Identify which cell holds the provided text, then report its [X, Y] central coordinate. 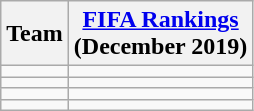
Team [35, 34]
FIFA Rankings(December 2019) [160, 34]
